Detect which cell encompasses the target text, then output its (x, y) center coordinate. 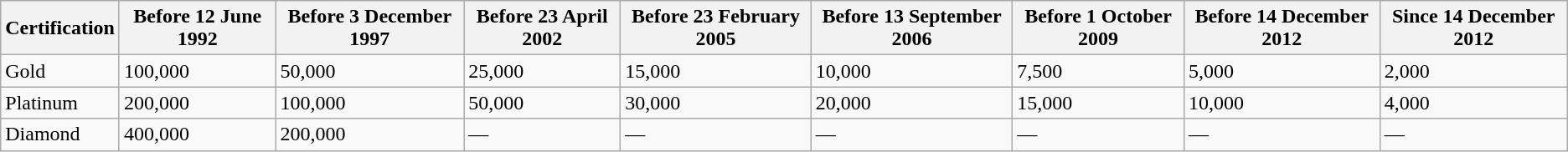
Before 14 December 2012 (1282, 28)
25,000 (543, 71)
Platinum (60, 103)
Before 1 October 2009 (1099, 28)
Certification (60, 28)
Before 12 June 1992 (198, 28)
Before 23 February 2005 (716, 28)
400,000 (198, 134)
Since 14 December 2012 (1473, 28)
5,000 (1282, 71)
7,500 (1099, 71)
Before 23 April 2002 (543, 28)
20,000 (911, 103)
Diamond (60, 134)
Gold (60, 71)
Before 3 December 1997 (370, 28)
4,000 (1473, 103)
2,000 (1473, 71)
Before 13 September 2006 (911, 28)
30,000 (716, 103)
